Locate the cell with the specified text and output its [X, Y] center coordinate. 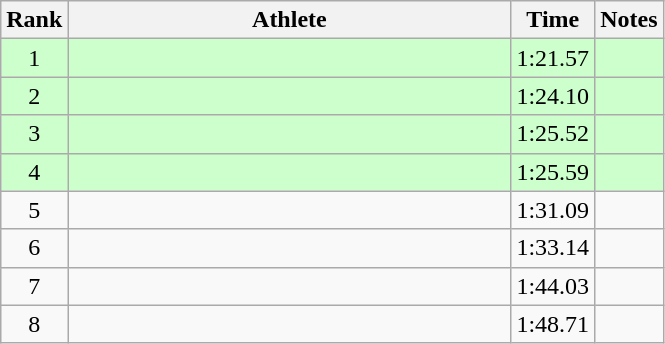
Rank [34, 20]
1:21.57 [553, 58]
8 [34, 324]
6 [34, 248]
1:24.10 [553, 96]
1:31.09 [553, 210]
1:25.52 [553, 134]
3 [34, 134]
5 [34, 210]
1:33.14 [553, 248]
Athlete [290, 20]
7 [34, 286]
2 [34, 96]
Notes [629, 20]
1 [34, 58]
4 [34, 172]
1:25.59 [553, 172]
1:48.71 [553, 324]
1:44.03 [553, 286]
Time [553, 20]
